Output the (x, y) coordinate of the center of the cell containing the given text.  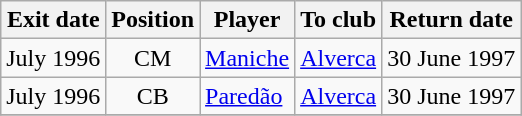
Return date (452, 20)
CB (153, 96)
Maniche (248, 58)
Paredão (248, 96)
Position (153, 20)
Player (248, 20)
Exit date (54, 20)
To club (338, 20)
CM (153, 58)
